Capture the cell that displays the provided text and extract its (x, y) central coordinate. 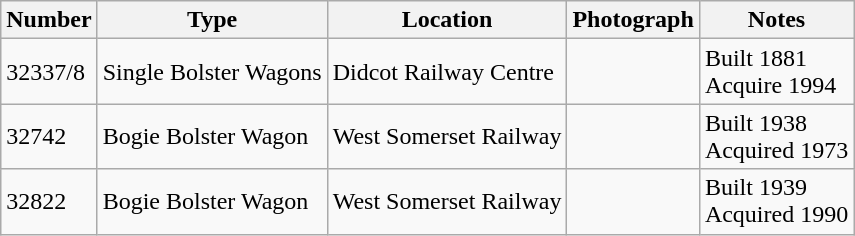
Built 1938Acquired 1973 (776, 136)
Single Bolster Wagons (212, 72)
Didcot Railway Centre (447, 72)
Photograph (633, 20)
Built 1939Acquired 1990 (776, 202)
Notes (776, 20)
Location (447, 20)
Type (212, 20)
32822 (49, 202)
32742 (49, 136)
Built 1881Acquire 1994 (776, 72)
Number (49, 20)
32337/8 (49, 72)
